Return the [x, y] coordinate for the center point of the cell that contains the specified text.  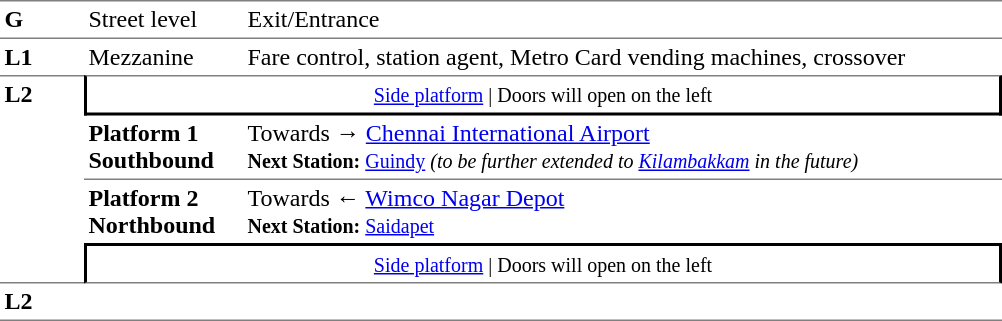
Mezzanine [164, 57]
Platform 1Southbound [164, 148]
Exit/Entrance [622, 20]
G [42, 20]
Towards → Chennai International AirportNext Station: Guindy (to be further extended to Kilambakkam in the future) [622, 148]
L2 [42, 179]
Towards ← Wimco Nagar DepotNext Station: Saidapet [622, 212]
L1 [42, 57]
Street level [164, 20]
Fare control, station agent, Metro Card vending machines, crossover [622, 57]
Platform 2Northbound [164, 212]
